Capture the cell that displays the provided text and extract its (X, Y) central coordinate. 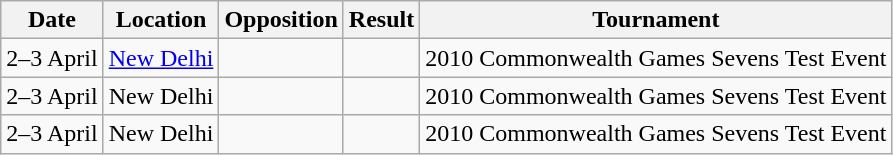
Date (52, 20)
Tournament (656, 20)
Location (161, 20)
Opposition (281, 20)
Result (381, 20)
